Return the (X, Y) coordinate for the center point of the cell that contains the specified text.  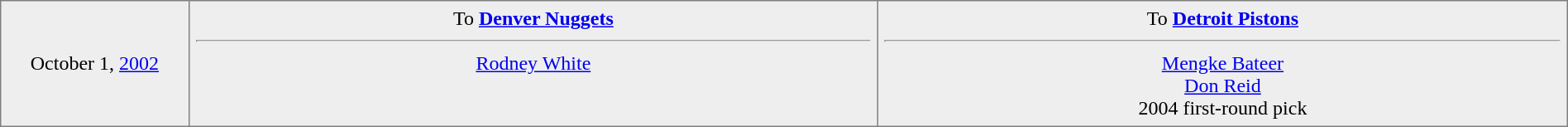
To Detroit PistonsMengke BateerDon Reid2004 first-round pick (1223, 64)
October 1, 2002 (94, 64)
To Denver NuggetsRodney White (533, 64)
